Extract the (x, y) coordinate from the center of the cell holding the provided text.  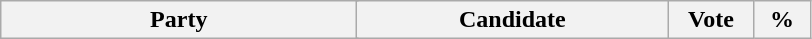
Vote (711, 20)
Candidate (512, 20)
% (782, 20)
Party (179, 20)
